Extract the (x, y) coordinate from the center of the cell holding the provided text.  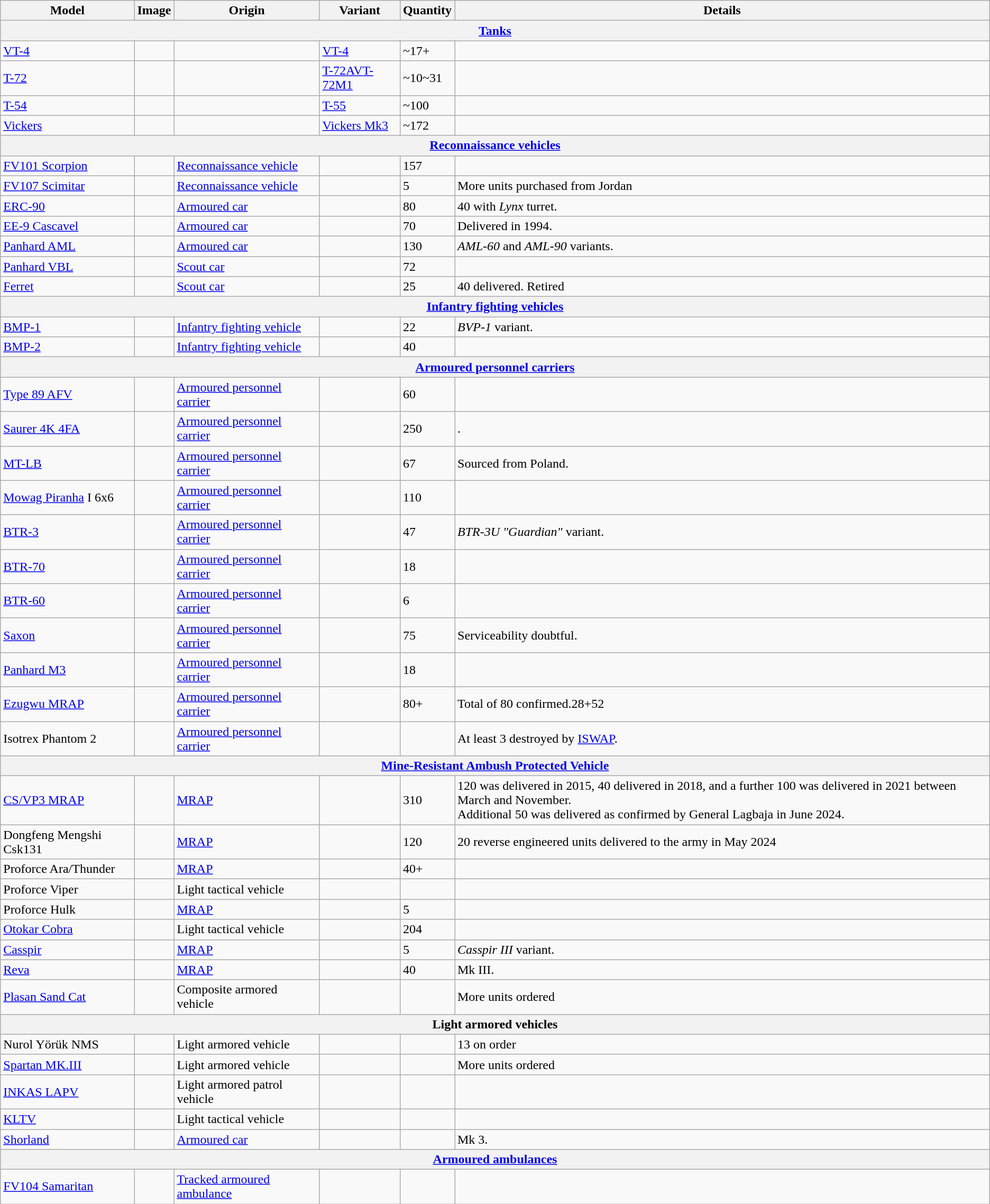
Shorland (68, 1139)
Dongfeng Mengshi Csk131 (68, 842)
Casspir III variant. (722, 950)
Proforce Viper (68, 889)
Saxon (68, 635)
MT-LB (68, 463)
Vickers Mk3 (360, 125)
Tanks (495, 31)
. (722, 428)
Panhard AML (68, 246)
75 (427, 635)
Serviceability doubtful. (722, 635)
Type 89 AFV (68, 395)
EE-9 Cascavel (68, 226)
47 (427, 532)
250 (427, 428)
Light armored patrol vehicle (246, 1092)
204 (427, 929)
BTR-3 (68, 532)
T-72 (68, 78)
INKAS LAPV (68, 1092)
13 on order (722, 1044)
20 reverse engineered units delivered to the army in May 2024 (722, 842)
Sourced from Poland. (722, 463)
CS/VP3 MRAP (68, 800)
130 (427, 246)
Nurol Yörük NMS (68, 1044)
Image (154, 11)
AML-60 and AML-90 variants. (722, 246)
BMP-1 (68, 327)
6 (427, 601)
Casspir (68, 950)
Saurer 4K 4FA (68, 428)
40 with Lynx turret. (722, 206)
25 (427, 287)
T-55 (360, 105)
Ezugwu MRAP (68, 704)
Armoured personnel carriers (495, 367)
Mk III. (722, 970)
Panhard M3 (68, 670)
Model (68, 11)
Mowag Piranha I 6x6 (68, 497)
Panhard VBL (68, 266)
67 (427, 463)
60 (427, 395)
Proforce Hulk (68, 909)
Light armored vehicles (495, 1024)
~17+ (427, 51)
Composite armored vehicle (246, 997)
22 (427, 327)
40 delivered. Retired (722, 287)
Mine-Resistant Ambush Protected Vehicle (495, 766)
Quantity (427, 11)
BTR-70 (68, 566)
FV101 Scorpion (68, 166)
Mk 3. (722, 1139)
~10~31 (427, 78)
BMP-2 (68, 347)
T-72AVT-72M1 (360, 78)
KLTV (68, 1119)
120 (427, 842)
Reconnaissance vehicles (495, 145)
Otokar Cobra (68, 929)
Ferret (68, 287)
~100 (427, 105)
40+ (427, 869)
~172 (427, 125)
ERC-90 (68, 206)
Details (722, 11)
80 (427, 206)
Origin (246, 11)
Reva (68, 970)
110 (427, 497)
BVP-1 variant. (722, 327)
Vickers (68, 125)
80+ (427, 704)
FV107 Scimitar (68, 186)
Tracked armoured ambulance (246, 1187)
Variant (360, 11)
BTR-60 (68, 601)
Delivered in 1994. (722, 226)
Total of 80 confirmed.28+52 (722, 704)
More units purchased from Jordan (722, 186)
Infantry fighting vehicles (495, 307)
72 (427, 266)
Spartan MK.III (68, 1064)
Plasan Sand Cat (68, 997)
Armoured ambulances (495, 1160)
At least 3 destroyed by ISWAP. (722, 738)
FV104 Samaritan (68, 1187)
Isotrex Phantom 2 (68, 738)
Proforce Ara/Thunder (68, 869)
BTR-3U "Guardian" variant. (722, 532)
310 (427, 800)
T-54 (68, 105)
70 (427, 226)
157 (427, 166)
